Search for the cell housing the specified text and yield its (x, y) center coordinate. 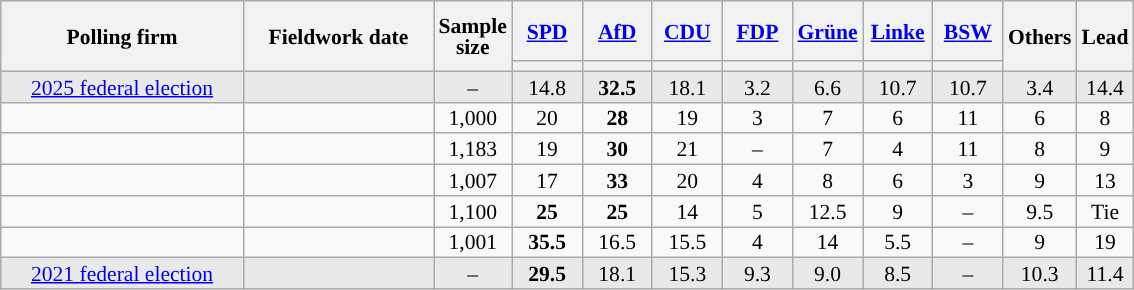
Grüne (827, 31)
21 (687, 150)
33 (617, 180)
35.5 (547, 242)
2021 federal election (122, 274)
10.3 (1040, 274)
Samplesize (473, 36)
1,183 (473, 150)
BSW (968, 31)
6.6 (827, 86)
29.5 (547, 274)
CDU (687, 31)
3.2 (757, 86)
14.8 (547, 86)
Tie (1106, 212)
2025 federal election (122, 86)
16.5 (617, 242)
FDP (757, 31)
1,007 (473, 180)
5.5 (898, 242)
5 (757, 212)
13 (1106, 180)
30 (617, 150)
1,001 (473, 242)
AfD (617, 31)
1,100 (473, 212)
32.5 (617, 86)
15.3 (687, 274)
9.0 (827, 274)
11.4 (1106, 274)
12.5 (827, 212)
Others (1040, 36)
Linke (898, 31)
Fieldwork date (338, 36)
9.5 (1040, 212)
9.3 (757, 274)
1,000 (473, 118)
14.4 (1106, 86)
28 (617, 118)
17 (547, 180)
Polling firm (122, 36)
15.5 (687, 242)
SPD (547, 31)
8.5 (898, 274)
3.4 (1040, 86)
Lead (1106, 36)
